From the cell containing the given text, extract its center point as [x, y] coordinate. 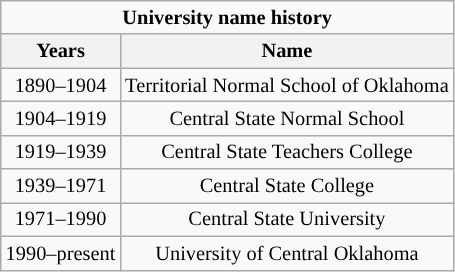
Central State College [286, 186]
1919–1939 [61, 152]
Central State Teachers College [286, 152]
University name history [228, 17]
1990–present [61, 253]
1971–1990 [61, 219]
Central State Normal School [286, 118]
Territorial Normal School of Oklahoma [286, 85]
University of Central Oklahoma [286, 253]
1939–1971 [61, 186]
Years [61, 51]
1890–1904 [61, 85]
1904–1919 [61, 118]
Name [286, 51]
Central State University [286, 219]
